For the text-containing cell, return its midpoint in [X, Y] coordinate format. 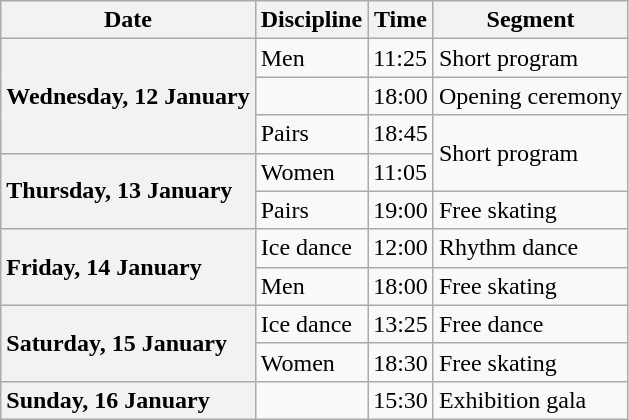
Thursday, 13 January [128, 191]
Exhibition gala [530, 400]
Free dance [530, 324]
Wednesday, 12 January [128, 96]
Discipline [311, 20]
13:25 [401, 324]
Friday, 14 January [128, 267]
Rhythm dance [530, 248]
12:00 [401, 248]
15:30 [401, 400]
Opening ceremony [530, 96]
11:05 [401, 172]
Sunday, 16 January [128, 400]
Saturday, 15 January [128, 343]
18:30 [401, 362]
Segment [530, 20]
Time [401, 20]
18:45 [401, 134]
19:00 [401, 210]
11:25 [401, 58]
Date [128, 20]
